Capture the cell that displays the provided text and extract its (X, Y) central coordinate. 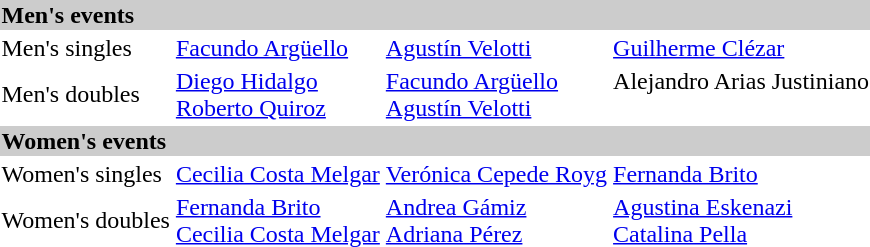
Verónica Cepede Royg (496, 174)
Women's singles (86, 174)
Men's doubles (86, 94)
Men's singles (86, 48)
Diego HidalgoRoberto Quiroz (278, 94)
Facundo Argüello (278, 48)
Agustín Velotti (496, 48)
Cecilia Costa Melgar (278, 174)
Facundo ArgüelloAgustín Velotti (496, 94)
